Search for the cell housing the specified text and yield its [x, y] center coordinate. 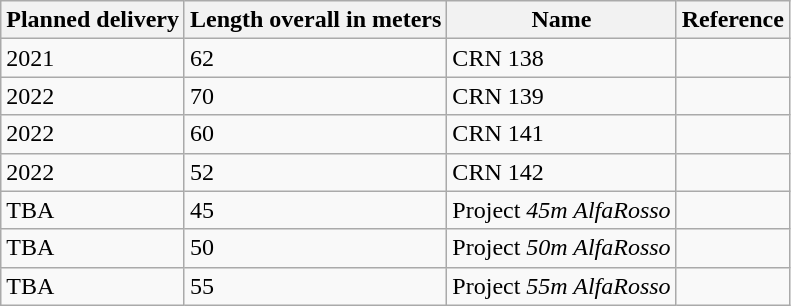
62 [315, 58]
Project 55m AlfaRosso [562, 286]
CRN 142 [562, 172]
Name [562, 20]
70 [315, 96]
Planned delivery [93, 20]
55 [315, 286]
50 [315, 248]
2021 [93, 58]
CRN 141 [562, 134]
Project 50m AlfaRosso [562, 248]
CRN 139 [562, 96]
Project 45m AlfaRosso [562, 210]
Reference [732, 20]
45 [315, 210]
60 [315, 134]
52 [315, 172]
CRN 138 [562, 58]
Length overall in meters [315, 20]
